Extract the (x, y) coordinate from the center of the cell holding the provided text.  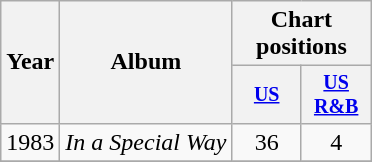
In a Special Way (146, 142)
1983 (30, 142)
Album (146, 62)
36 (266, 142)
Chart positions (302, 34)
USR&B (336, 94)
Year (30, 62)
4 (336, 142)
US (266, 94)
